Identify which cell holds the provided text, then report its (X, Y) central coordinate. 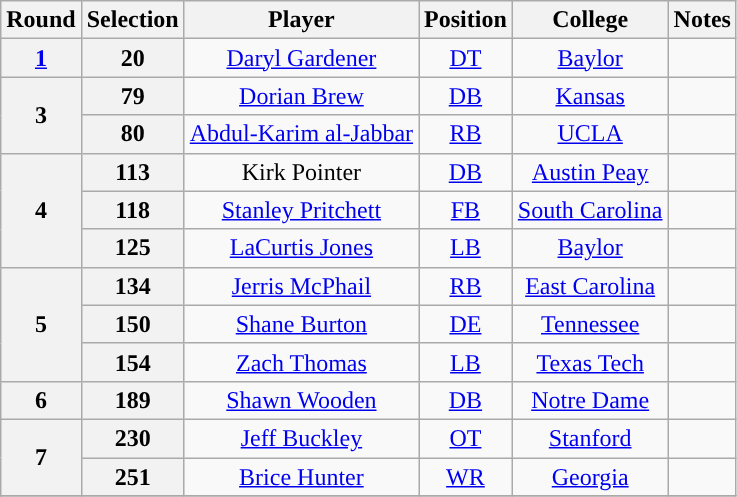
FB (466, 210)
Round (41, 20)
Dorian Brew (301, 96)
118 (132, 210)
Georgia (590, 477)
Selection (132, 20)
DE (466, 324)
Shawn Wooden (301, 400)
Tennessee (590, 324)
80 (132, 134)
Kirk Pointer (301, 172)
Zach Thomas (301, 362)
OT (466, 438)
150 (132, 324)
Daryl Gardener (301, 58)
154 (132, 362)
4 (41, 210)
5 (41, 324)
Brice Hunter (301, 477)
Texas Tech (590, 362)
20 (132, 58)
Shane Burton (301, 324)
3 (41, 115)
251 (132, 477)
College (590, 20)
125 (132, 248)
Stanford (590, 438)
134 (132, 286)
189 (132, 400)
Kansas (590, 96)
Jeff Buckley (301, 438)
1 (41, 58)
Notre Dame (590, 400)
Stanley Pritchett (301, 210)
East Carolina (590, 286)
South Carolina (590, 210)
UCLA (590, 134)
Notes (702, 20)
6 (41, 400)
7 (41, 457)
230 (132, 438)
Player (301, 20)
113 (132, 172)
Abdul-Karim al-Jabbar (301, 134)
Jerris McPhail (301, 286)
LaCurtis Jones (301, 248)
Austin Peay (590, 172)
DT (466, 58)
79 (132, 96)
WR (466, 477)
Position (466, 20)
